For the text-containing cell, return its midpoint in [X, Y] coordinate format. 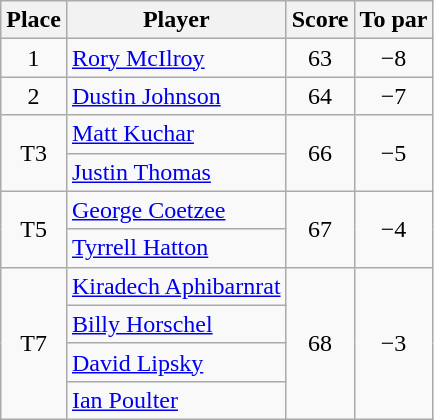
Place [34, 20]
George Coetzee [176, 210]
Tyrrell Hatton [176, 248]
T5 [34, 229]
67 [320, 229]
T7 [34, 343]
64 [320, 96]
−8 [394, 58]
Score [320, 20]
Matt Kuchar [176, 134]
Ian Poulter [176, 400]
Player [176, 20]
David Lipsky [176, 362]
68 [320, 343]
−4 [394, 229]
66 [320, 153]
−5 [394, 153]
Justin Thomas [176, 172]
Dustin Johnson [176, 96]
T3 [34, 153]
Rory McIlroy [176, 58]
To par [394, 20]
1 [34, 58]
Kiradech Aphibarnrat [176, 286]
63 [320, 58]
2 [34, 96]
−7 [394, 96]
−3 [394, 343]
Billy Horschel [176, 324]
